Determine the (X, Y) coordinate at the center of the cell enclosing the given text.  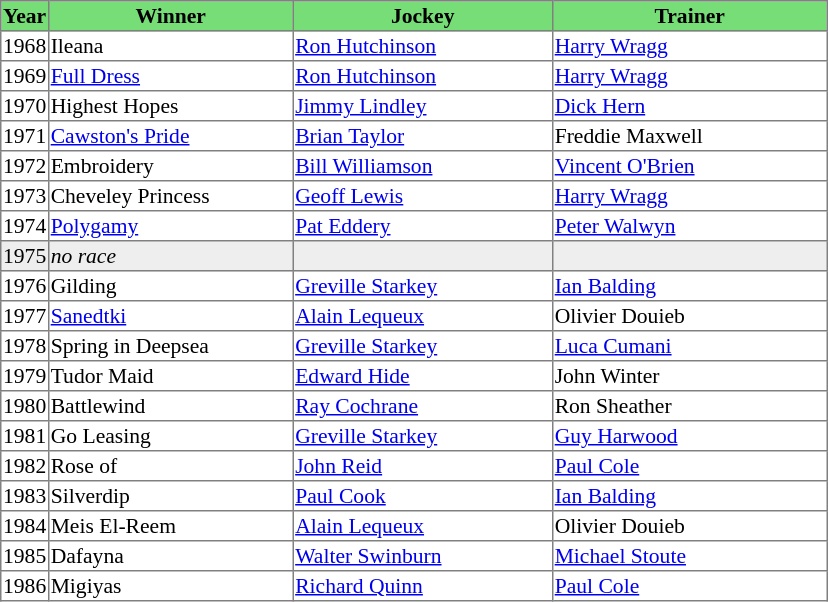
Ray Cochrane (423, 406)
1972 (25, 166)
Cheveley Princess (170, 196)
Jimmy Lindley (423, 106)
1974 (25, 226)
Battlewind (170, 406)
Full Dress (170, 76)
Dick Hern (689, 106)
Polygamy (170, 226)
Michael Stoute (689, 556)
Ileana (170, 46)
Migiyas (170, 586)
Richard Quinn (423, 586)
Dafayna (170, 556)
Spring in Deepsea (170, 346)
Pat Eddery (423, 226)
Year (25, 16)
John Winter (689, 376)
Luca Cumani (689, 346)
1983 (25, 496)
Vincent O'Brien (689, 166)
1975 (25, 256)
Rose of (170, 466)
1973 (25, 196)
Cawston's Pride (170, 136)
1976 (25, 286)
Meis El-Reem (170, 526)
1986 (25, 586)
Winner (170, 16)
Tudor Maid (170, 376)
1977 (25, 316)
Peter Walwyn (689, 226)
Guy Harwood (689, 436)
1970 (25, 106)
Trainer (689, 16)
1968 (25, 46)
1979 (25, 376)
1980 (25, 406)
John Reid (423, 466)
no race (170, 256)
1978 (25, 346)
Freddie Maxwell (689, 136)
Silverdip (170, 496)
1984 (25, 526)
Ron Sheather (689, 406)
Sanedtki (170, 316)
Edward Hide (423, 376)
Bill Williamson (423, 166)
Geoff Lewis (423, 196)
Highest Hopes (170, 106)
1969 (25, 76)
1982 (25, 466)
1985 (25, 556)
1981 (25, 436)
Go Leasing (170, 436)
Jockey (423, 16)
Paul Cook (423, 496)
Gilding (170, 286)
Brian Taylor (423, 136)
Embroidery (170, 166)
1971 (25, 136)
Walter Swinburn (423, 556)
